Capture the cell that displays the provided text and extract its (X, Y) central coordinate. 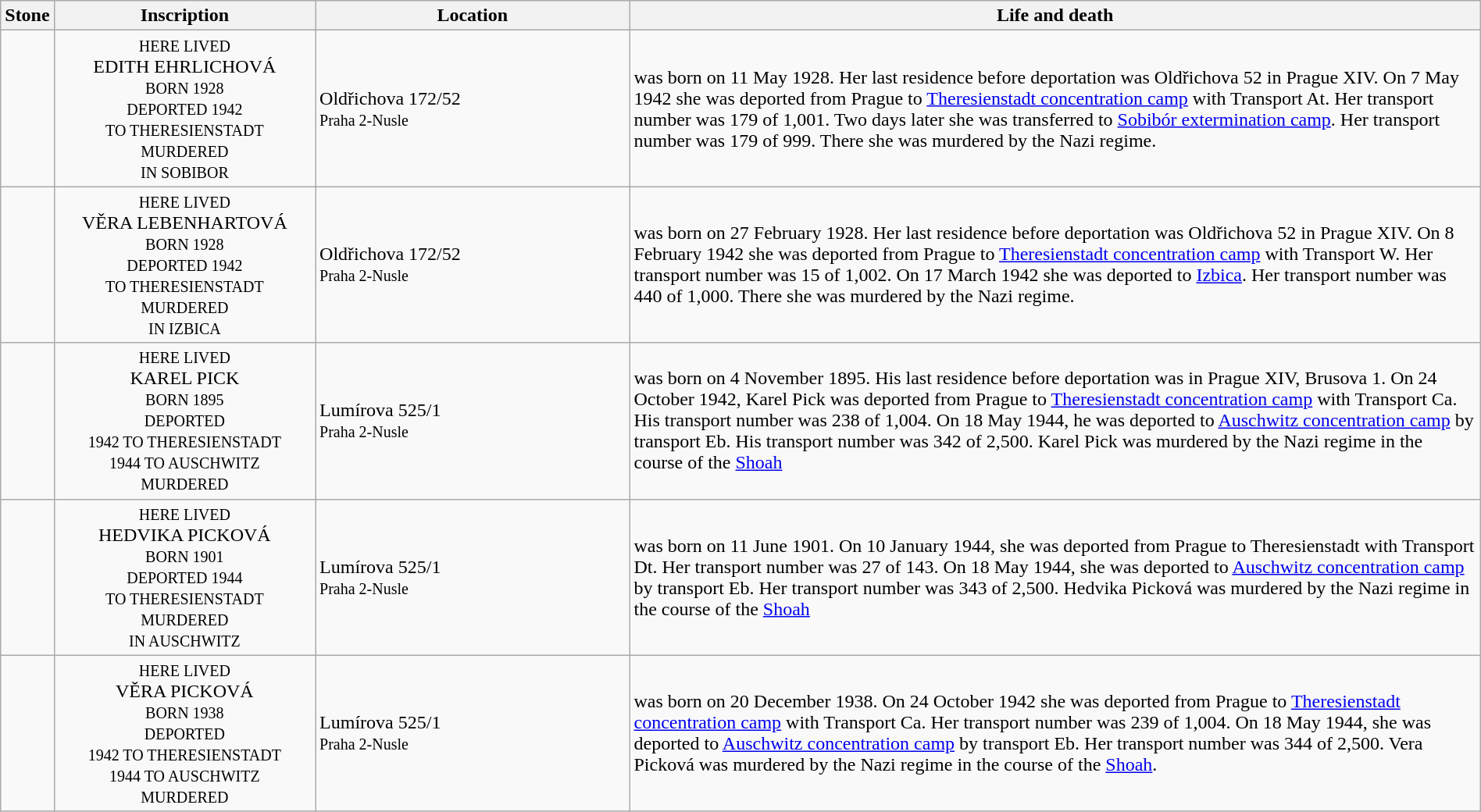
Inscription (184, 16)
HERE LIVEDKAREL PICKBORN 1895DEPORTED1942 TO THERESIENSTADT1944 TO AUSCHWITZMURDERED (184, 421)
HERE LIVEDVĚRA PICKOVÁBORN 1938DEPORTED1942 TO THERESIENSTADT1944 TO AUSCHWITZMURDERED (184, 733)
Location (473, 16)
HERE LIVEDVĚRA LEBENHARTOVÁBORN 1928DEPORTED 1942TO THERESIENSTADTMURDEREDIN IZBICA (184, 265)
Life and death (1055, 16)
HERE LIVEDEDITH EHRLICHOVÁBORN 1928DEPORTED 1942TO THERESIENSTADTMURDEREDIN SOBIBOR (184, 109)
Stone (27, 16)
HERE LIVEDHEDVIKA PICKOVÁBORN 1901DEPORTED 1944TO THERESIENSTADTMURDEREDIN AUSCHWITZ (184, 577)
